Pinpoint the cell where the given text exists, returning its (x, y) midpoint coordinate. 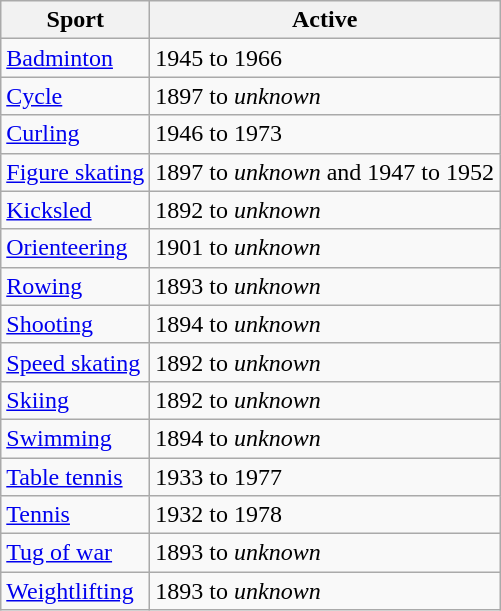
Sport (76, 20)
Swimming (76, 438)
Tennis (76, 515)
Weightlifting (76, 591)
Active (325, 20)
1897 to unknown (325, 96)
Orienteering (76, 248)
1901 to unknown (325, 248)
Rowing (76, 286)
Cycle (76, 96)
Skiing (76, 400)
1932 to 1978 (325, 515)
Table tennis (76, 477)
Curling (76, 134)
Shooting (76, 324)
Tug of war (76, 553)
1945 to 1966 (325, 58)
1946 to 1973 (325, 134)
Figure skating (76, 172)
Kicksled (76, 210)
Speed skating (76, 362)
Badminton (76, 58)
1933 to 1977 (325, 477)
1897 to unknown and 1947 to 1952 (325, 172)
